For the text-containing cell, return its midpoint in [x, y] coordinate format. 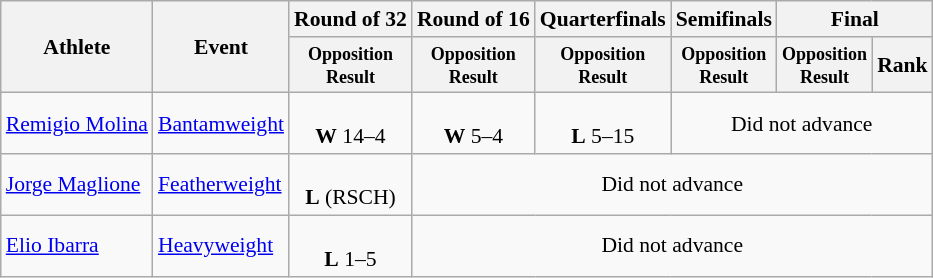
Jorge Maglione [77, 184]
Athlete [77, 47]
Round of 32 [350, 19]
Bantamweight [221, 124]
Quarterfinals [603, 19]
Featherweight [221, 184]
Round of 16 [474, 19]
W 5–4 [474, 124]
Rank [902, 65]
Event [221, 47]
Heavyweight [221, 246]
W 14–4 [350, 124]
L 1–5 [350, 246]
Elio Ibarra [77, 246]
L 5–15 [603, 124]
Final [855, 19]
Remigio Molina [77, 124]
Semifinals [724, 19]
L (RSCH) [350, 184]
